Capture the cell that displays the provided text and extract its [x, y] central coordinate. 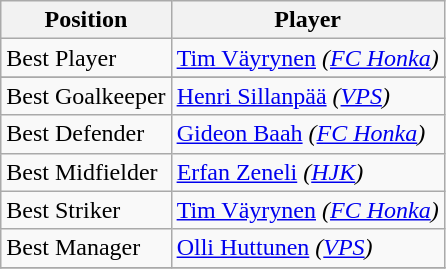
Best Goalkeeper [86, 96]
Player [308, 20]
Best Midfielder [86, 172]
Olli Huttunen (VPS) [308, 248]
Best Striker [86, 210]
Best Defender [86, 134]
Erfan Zeneli (HJK) [308, 172]
Gideon Baah (FC Honka) [308, 134]
Best Player [86, 58]
Best Manager [86, 248]
Henri Sillanpää (VPS) [308, 96]
Position [86, 20]
